Identify which cell holds the provided text, then report its [x, y] central coordinate. 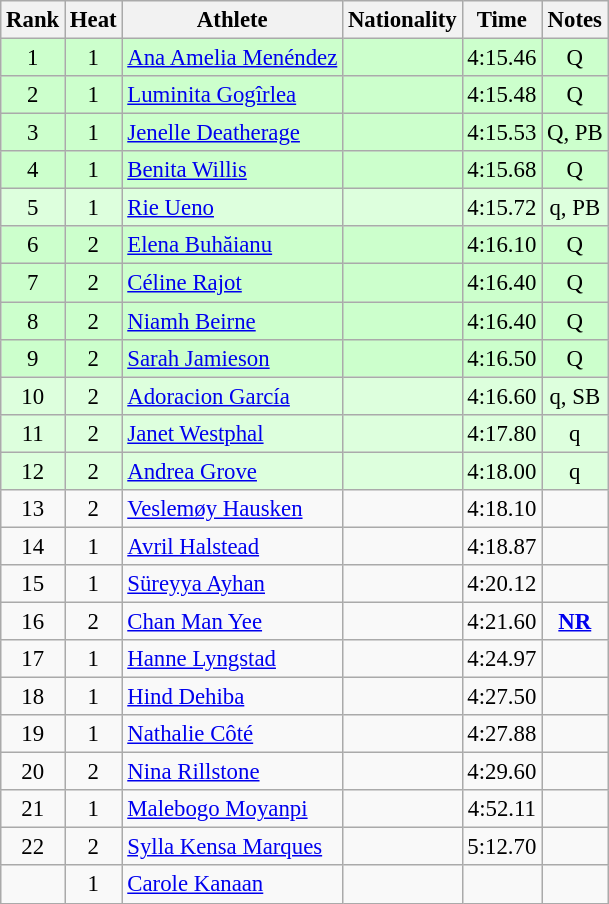
Rie Ueno [232, 208]
Luminita Gogîrlea [232, 95]
5 [33, 208]
4:16.10 [502, 245]
4:16.50 [502, 358]
4:18.87 [502, 546]
4:24.97 [502, 659]
Q, PB [575, 133]
4:20.12 [502, 584]
4:15.72 [502, 208]
Nationality [402, 20]
5:12.70 [502, 847]
4:15.48 [502, 95]
Chan Man Yee [232, 621]
11 [33, 433]
Nathalie Côté [232, 734]
Adoracion García [232, 396]
Veslemøy Hausken [232, 509]
Notes [575, 20]
4:21.60 [502, 621]
Rank [33, 20]
20 [33, 772]
4:27.88 [502, 734]
4:15.68 [502, 170]
22 [33, 847]
16 [33, 621]
Malebogo Moyanpi [232, 809]
13 [33, 509]
3 [33, 133]
Andrea Grove [232, 471]
q, SB [575, 396]
8 [33, 321]
9 [33, 358]
Carole Kanaan [232, 885]
Hanne Lyngstad [232, 659]
4:29.60 [502, 772]
Sylla Kensa Marques [232, 847]
4:27.50 [502, 697]
Avril Halstead [232, 546]
Ana Amelia Menéndez [232, 58]
Sarah Jamieson [232, 358]
4:18.00 [502, 471]
4:15.46 [502, 58]
Nina Rillstone [232, 772]
Céline Rajot [232, 283]
4 [33, 170]
7 [33, 283]
4:17.80 [502, 433]
4:16.60 [502, 396]
4:18.10 [502, 509]
4:52.11 [502, 809]
NR [575, 621]
Hind Dehiba [232, 697]
Heat [94, 20]
Jenelle Deatherage [232, 133]
12 [33, 471]
15 [33, 584]
10 [33, 396]
6 [33, 245]
Athlete [232, 20]
q, PB [575, 208]
19 [33, 734]
4:15.53 [502, 133]
Niamh Beirne [232, 321]
Time [502, 20]
14 [33, 546]
Elena Buhăianu [232, 245]
Benita Willis [232, 170]
17 [33, 659]
Janet Westphal [232, 433]
21 [33, 809]
18 [33, 697]
Süreyya Ayhan [232, 584]
